Provide the [x, y] coordinate of the cell's center where the given text is located.  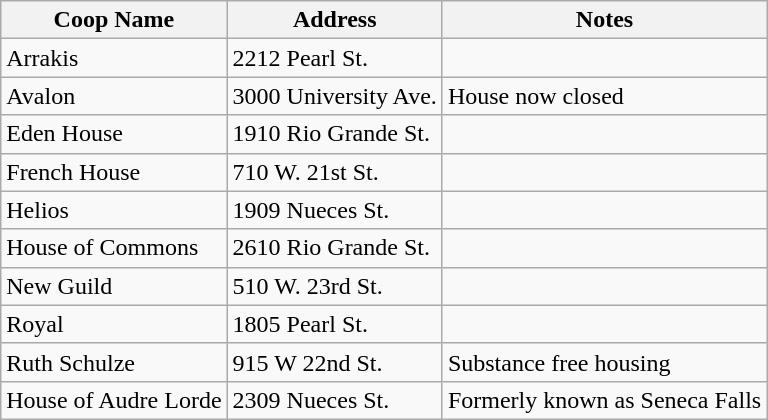
House of Audre Lorde [114, 400]
1910 Rio Grande St. [334, 134]
Coop Name [114, 20]
Royal [114, 324]
New Guild [114, 286]
2212 Pearl St. [334, 58]
1909 Nueces St. [334, 210]
915 W 22nd St. [334, 362]
3000 University Ave. [334, 96]
Avalon [114, 96]
2610 Rio Grande St. [334, 248]
Notes [604, 20]
Address [334, 20]
2309 Nueces St. [334, 400]
House now closed [604, 96]
Formerly known as Seneca Falls [604, 400]
510 W. 23rd St. [334, 286]
French House [114, 172]
Arrakis [114, 58]
Ruth Schulze [114, 362]
House of Commons [114, 248]
Substance free housing [604, 362]
710 W. 21st St. [334, 172]
Eden House [114, 134]
Helios [114, 210]
1805 Pearl St. [334, 324]
